Output the [X, Y] coordinate of the center of the cell containing the given text.  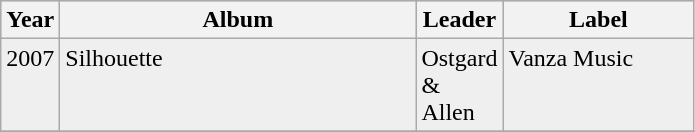
Vanza Music [598, 85]
Leader [460, 20]
Ostgard & Allen [460, 85]
Album [238, 20]
Silhouette [238, 85]
2007 [30, 85]
Year [30, 20]
Label [598, 20]
